Find where the given text appears and provide that cell's center as [X, Y] coordinate. 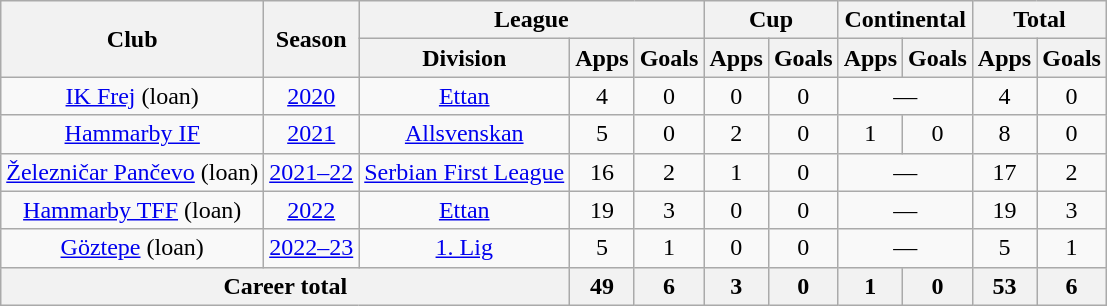
Železničar Pančevo (loan) [132, 172]
8 [1004, 134]
League [532, 20]
1. Lig [464, 248]
49 [602, 286]
2022 [312, 210]
Club [132, 39]
Cup [771, 20]
2021–22 [312, 172]
Serbian First League [464, 172]
2022–23 [312, 248]
Division [464, 58]
Hammarby IF [132, 134]
2020 [312, 96]
Göztepe (loan) [132, 248]
2021 [312, 134]
Allsvenskan [464, 134]
Hammarby TFF (loan) [132, 210]
IK Frej (loan) [132, 96]
16 [602, 172]
Season [312, 39]
17 [1004, 172]
Total [1039, 20]
53 [1004, 286]
Continental [905, 20]
Career total [286, 286]
